Capture the cell that displays the provided text and extract its (X, Y) central coordinate. 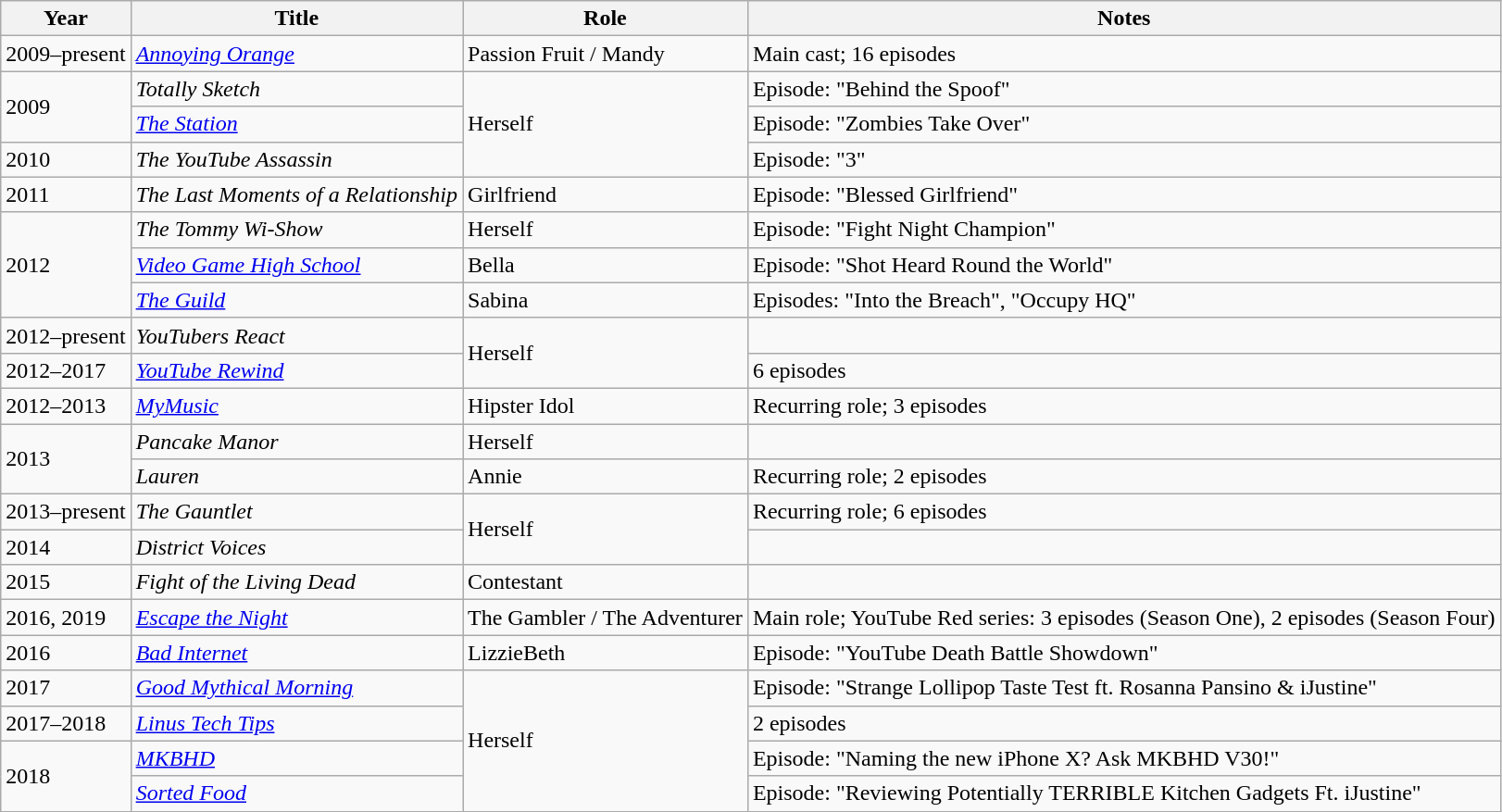
2017 (66, 688)
2010 (66, 159)
The Gauntlet (296, 512)
2 episodes (1124, 723)
Notes (1124, 19)
Bad Internet (296, 653)
The Last Moments of a Relationship (296, 194)
2015 (66, 582)
2009–present (66, 54)
2012 (66, 265)
Episode: "Reviewing Potentially TERRIBLE Kitchen Gadgets Ft. iJustine" (1124, 793)
Good Mythical Morning (296, 688)
2013 (66, 459)
Recurring role; 2 episodes (1124, 477)
MyMusic (296, 406)
Recurring role; 6 episodes (1124, 512)
Girlfriend (606, 194)
YouTubers React (296, 335)
6 episodes (1124, 370)
Contestant (606, 582)
2016 (66, 653)
Episode: "Zombies Take Over" (1124, 124)
Episode: "Strange Lollipop Taste Test ft. Rosanna Pansino & iJustine" (1124, 688)
Linus Tech Tips (296, 723)
Title (296, 19)
Sabina (606, 300)
LizzieBeth (606, 653)
Passion Fruit / Mandy (606, 54)
MKBHD (296, 758)
2014 (66, 547)
Bella (606, 265)
Recurring role; 3 episodes (1124, 406)
Totally Sketch (296, 89)
Main role; YouTube Red series: 3 episodes (Season One), 2 episodes (Season Four) (1124, 618)
2012–2017 (66, 370)
Episode: "3" (1124, 159)
Episode: "Blessed Girlfriend" (1124, 194)
YouTube Rewind (296, 370)
District Voices (296, 547)
2011 (66, 194)
Pancake Manor (296, 442)
Annie (606, 477)
2012–present (66, 335)
Episode: "YouTube Death Battle Showdown" (1124, 653)
Episode: "Fight Night Champion" (1124, 230)
2013–present (66, 512)
Escape the Night (296, 618)
Hipster Idol (606, 406)
2017–2018 (66, 723)
Video Game High School (296, 265)
Episode: "Behind the Spoof" (1124, 89)
2018 (66, 776)
Annoying Orange (296, 54)
The YouTube Assassin (296, 159)
2012–2013 (66, 406)
Episodes: "Into the Breach", "Occupy HQ" (1124, 300)
Episode: "Naming the new iPhone X? Ask MKBHD V30!" (1124, 758)
The Guild (296, 300)
The Tommy Wi-Show (296, 230)
2009 (66, 106)
The Station (296, 124)
Main cast; 16 episodes (1124, 54)
Sorted Food (296, 793)
2016, 2019 (66, 618)
Role (606, 19)
Fight of the Living Dead (296, 582)
Year (66, 19)
Lauren (296, 477)
The Gambler / The Adventurer (606, 618)
Episode: "Shot Heard Round the World" (1124, 265)
